Locate the cell with the specified text and output its [x, y] center coordinate. 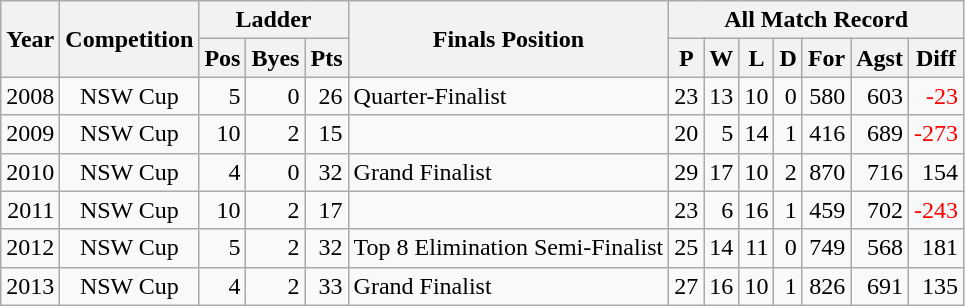
29 [686, 172]
W [722, 58]
Ladder [274, 20]
Pos [222, 58]
26 [326, 96]
135 [936, 286]
689 [880, 134]
826 [826, 286]
P [686, 58]
459 [826, 210]
2008 [30, 96]
25 [686, 248]
749 [826, 248]
27 [686, 286]
Pts [326, 58]
Agst [880, 58]
All Match Record [816, 20]
For [826, 58]
416 [826, 134]
691 [880, 286]
-243 [936, 210]
-23 [936, 96]
Quarter-Finalist [508, 96]
20 [686, 134]
Diff [936, 58]
Top 8 Elimination Semi-Finalist [508, 248]
716 [880, 172]
2011 [30, 210]
-273 [936, 134]
2010 [30, 172]
603 [880, 96]
6 [722, 210]
L [756, 58]
154 [936, 172]
Competition [130, 39]
2012 [30, 248]
Year [30, 39]
Byes [276, 58]
Finals Position [508, 39]
11 [756, 248]
15 [326, 134]
870 [826, 172]
D [788, 58]
181 [936, 248]
2013 [30, 286]
702 [880, 210]
13 [722, 96]
33 [326, 286]
2009 [30, 134]
568 [880, 248]
580 [826, 96]
